Find where the given text appears and provide that cell's center as [x, y] coordinate. 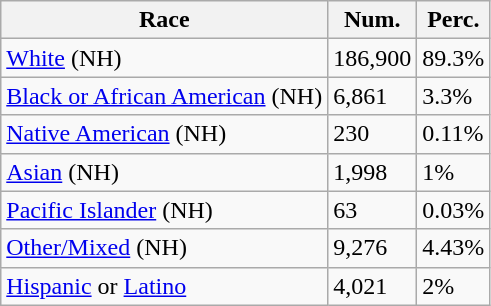
Pacific Islander (NH) [164, 210]
89.3% [454, 58]
9,276 [372, 248]
Other/Mixed (NH) [164, 248]
1% [454, 172]
Race [164, 20]
186,900 [372, 58]
Num. [372, 20]
4,021 [372, 286]
6,861 [372, 96]
2% [454, 286]
63 [372, 210]
0.03% [454, 210]
0.11% [454, 134]
3.3% [454, 96]
Asian (NH) [164, 172]
Perc. [454, 20]
White (NH) [164, 58]
Hispanic or Latino [164, 286]
1,998 [372, 172]
Native American (NH) [164, 134]
Black or African American (NH) [164, 96]
4.43% [454, 248]
230 [372, 134]
